Determine the [x, y] coordinate at the center of the cell enclosing the given text.  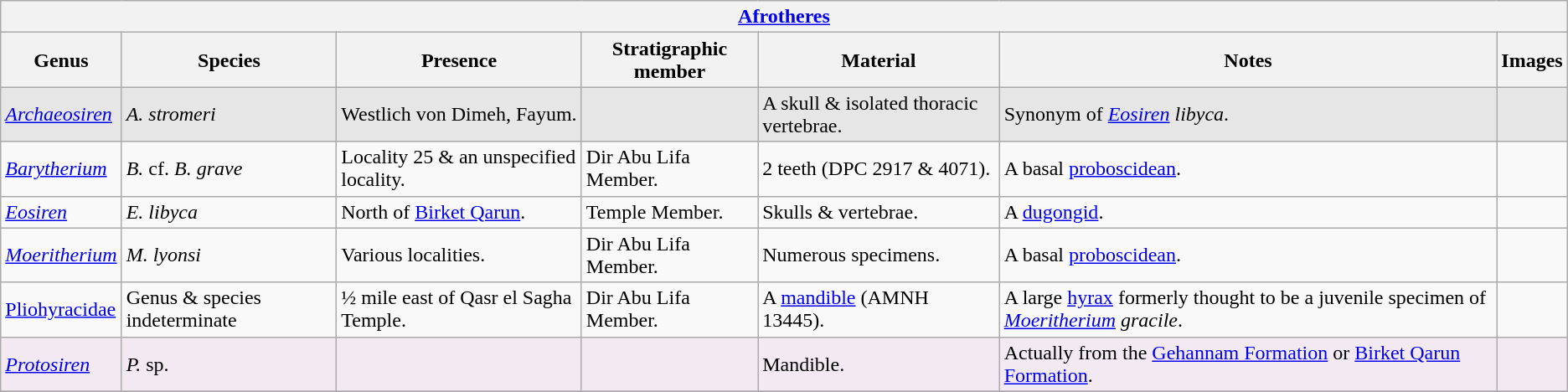
Moeritherium [61, 255]
A mandible (AMNH 13445). [879, 310]
Barytherium [61, 169]
Genus & species indeterminate [230, 310]
B. cf. B. grave [230, 169]
Species [230, 60]
Various localities. [459, 255]
Material [879, 60]
A large hyrax formerly thought to be a juvenile specimen of Moeritherium gracile. [1248, 310]
Protosiren [61, 364]
2 teeth (DPC 2917 & 4071). [879, 169]
Stratigraphic member [669, 60]
Actually from the Gehannam Formation or Birket Qarun Formation. [1248, 364]
A dugongid. [1248, 212]
Locality 25 & an unspecified locality. [459, 169]
A. stromeri [230, 114]
Westlich von Dimeh, Fayum. [459, 114]
½ mile east of Qasr el Sagha Temple. [459, 310]
Genus [61, 60]
Mandible. [879, 364]
P. sp. [230, 364]
Archaeosiren [61, 114]
North of Birket Qarun. [459, 212]
Numerous specimens. [879, 255]
Presence [459, 60]
Images [1532, 60]
Afrotheres [784, 17]
Skulls & vertebrae. [879, 212]
M. lyonsi [230, 255]
Eosiren [61, 212]
Synonym of Eosiren libyca. [1248, 114]
E. libyca [230, 212]
Pliohyracidae [61, 310]
Notes [1248, 60]
Temple Member. [669, 212]
A skull & isolated thoracic vertebrae. [879, 114]
